Determine the (x, y) coordinate at the center of the cell enclosing the given text.  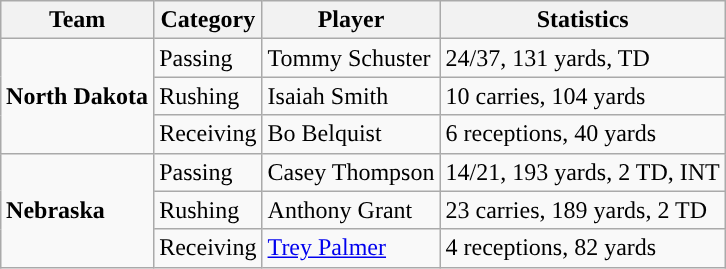
4 receptions, 82 yards (582, 248)
Tommy Schuster (351, 58)
Casey Thompson (351, 172)
Nebraska (78, 210)
Player (351, 20)
14/21, 193 yards, 2 TD, INT (582, 172)
Team (78, 20)
Anthony Grant (351, 210)
Trey Palmer (351, 248)
Category (208, 20)
Statistics (582, 20)
North Dakota (78, 96)
10 carries, 104 yards (582, 96)
24/37, 131 yards, TD (582, 58)
Isaiah Smith (351, 96)
Bo Belquist (351, 134)
23 carries, 189 yards, 2 TD (582, 210)
6 receptions, 40 yards (582, 134)
